Determine the (X, Y) coordinate at the center of the cell enclosing the given text.  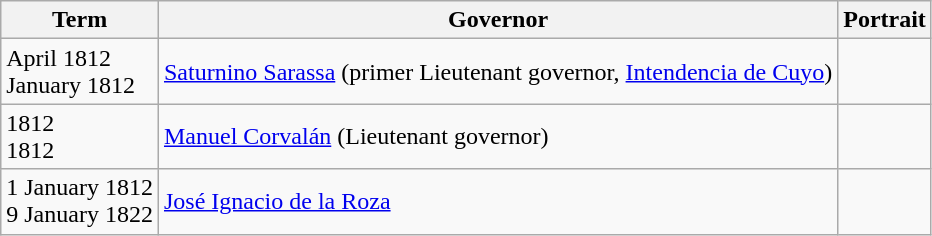
José Ignacio de la Roza (498, 202)
1812 1812 (80, 136)
Manuel Corvalán (Lieutenant governor) (498, 136)
Saturnino Sarassa (primer Lieutenant governor, Intendencia de Cuyo) (498, 72)
April 1812 January 1812 (80, 72)
Governor (498, 20)
Portrait (885, 20)
Term (80, 20)
1 January 1812 9 January 1822 (80, 202)
